From the cell containing the given text, extract its center point as (X, Y) coordinate. 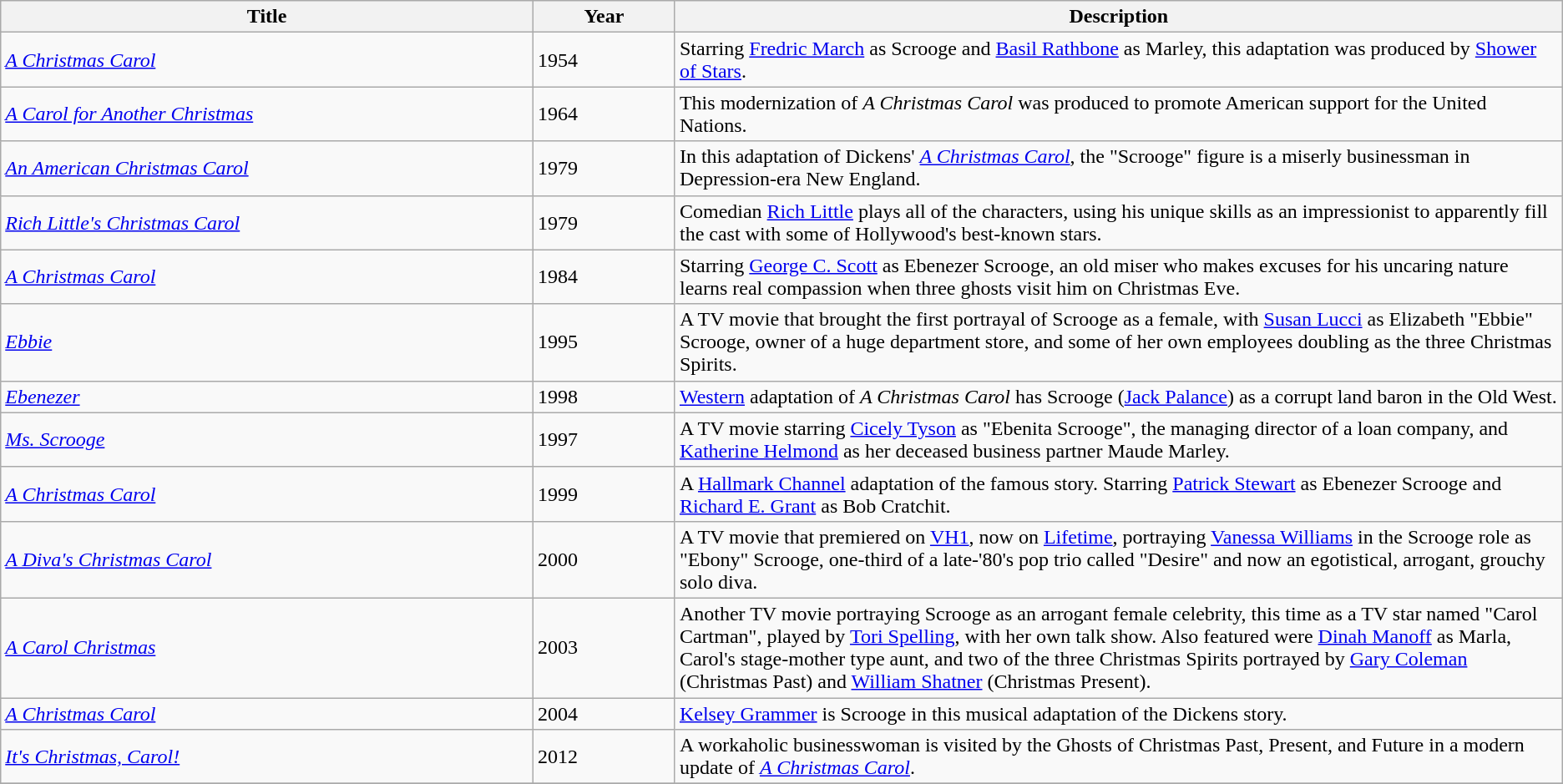
2003 (604, 648)
Starring Fredric March as Scrooge and Basil Rathbone as Marley, this adaptation was produced by Shower of Stars. (1119, 60)
Year (604, 17)
Kelsey Grammer is Scrooge in this musical adaptation of the Dickens story. (1119, 714)
A workaholic businesswoman is visited by the Ghosts of Christmas Past, Present, and Future in a modern update of A Christmas Carol. (1119, 756)
1964 (604, 114)
Rich Little's Christmas Carol (267, 222)
It's Christmas, Carol! (267, 756)
1995 (604, 342)
1954 (604, 60)
A Diva's Christmas Carol (267, 559)
Western adaptation of A Christmas Carol has Scrooge (Jack Palance) as a corrupt land baron in the Old West. (1119, 397)
1997 (604, 439)
Ms. Scrooge (267, 439)
Description (1119, 17)
Ebenezer (267, 397)
Title (267, 17)
A Carol Christmas (267, 648)
In this adaptation of Dickens' A Christmas Carol, the "Scrooge" figure is a miserly businessman in Depression-era New England. (1119, 169)
An American Christmas Carol (267, 169)
1999 (604, 494)
A Hallmark Channel adaptation of the famous story. Starring Patrick Stewart as Ebenezer Scrooge and Richard E. Grant as Bob Cratchit. (1119, 494)
2000 (604, 559)
1998 (604, 397)
1984 (604, 277)
Ebbie (267, 342)
A Carol for Another Christmas (267, 114)
This modernization of A Christmas Carol was produced to promote American support for the United Nations. (1119, 114)
2012 (604, 756)
2004 (604, 714)
